Locate the cell with the specified text and output its (X, Y) center coordinate. 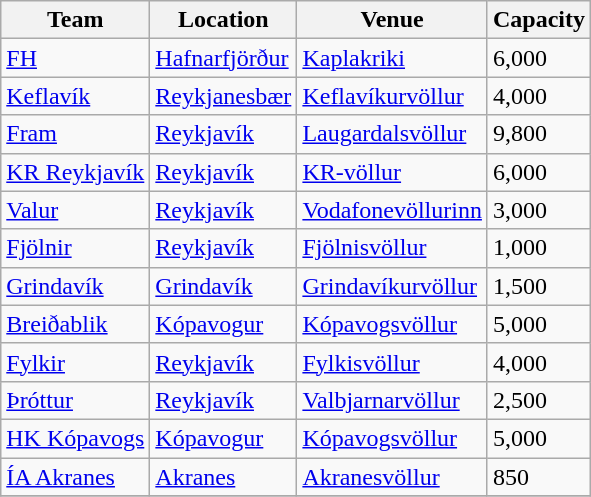
Grindavíkurvöllur (392, 286)
Capacity (538, 20)
2,500 (538, 400)
KR-völlur (392, 172)
Fylkisvöllur (392, 362)
HK Kópavogs (76, 438)
Venue (392, 20)
Þróttur (76, 400)
9,800 (538, 134)
Fram (76, 134)
Akranes (224, 477)
Breiðablik (76, 324)
Fjölnisvöllur (392, 248)
Laugardalsvöllur (392, 134)
Reykjanesbær (224, 96)
Hafnarfjörður (224, 58)
1,000 (538, 248)
ÍA Akranes (76, 477)
Keflavíkurvöllur (392, 96)
Kaplakriki (392, 58)
Keflavík (76, 96)
Fylkir (76, 362)
850 (538, 477)
Team (76, 20)
Akranesvöllur (392, 477)
Vodafonevöllurinn (392, 210)
1,500 (538, 286)
KR Reykjavík (76, 172)
Location (224, 20)
FH (76, 58)
Fjölnir (76, 248)
Valbjarnarvöllur (392, 400)
3,000 (538, 210)
Valur (76, 210)
